Locate the cell with the specified text and output its [x, y] center coordinate. 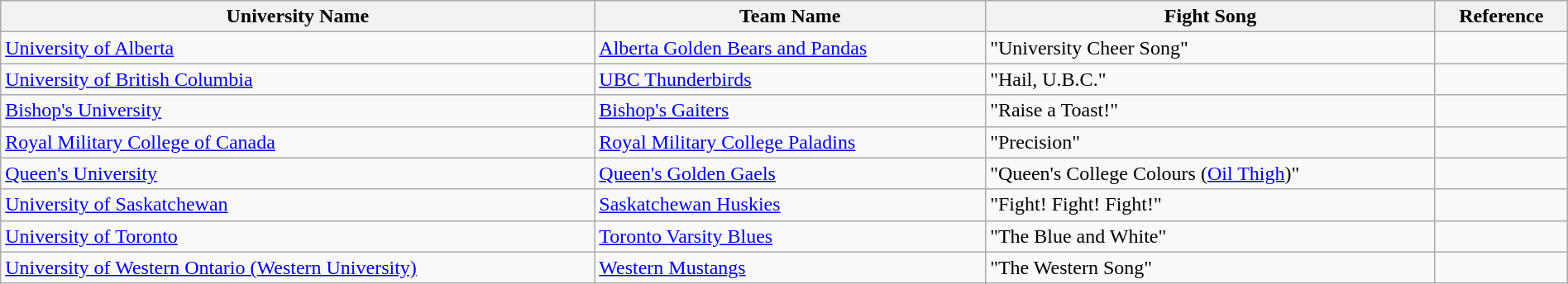
University of Saskatchewan [298, 205]
Royal Military College Paladins [791, 142]
"Hail, U.B.C." [1211, 79]
Queen's University [298, 173]
Reference [1501, 17]
"The Blue and White" [1211, 236]
"Queen's College Colours (Oil Thigh)" [1211, 173]
UBC Thunderbirds [791, 79]
Fight Song [1211, 17]
"University Cheer Song" [1211, 48]
Alberta Golden Bears and Pandas [791, 48]
Bishop's University [298, 111]
Queen's Golden Gaels [791, 173]
"Precision" [1211, 142]
"Raise a Toast!" [1211, 111]
University of Western Ontario (Western University) [298, 267]
Toronto Varsity Blues [791, 236]
Bishop's Gaiters [791, 111]
Saskatchewan Huskies [791, 205]
University of Toronto [298, 236]
Royal Military College of Canada [298, 142]
Western Mustangs [791, 267]
University of Alberta [298, 48]
University of British Columbia [298, 79]
University Name [298, 17]
"The Western Song" [1211, 267]
"Fight! Fight! Fight!" [1211, 205]
Team Name [791, 17]
